Return the [x, y] coordinate for the center point of the cell that contains the specified text.  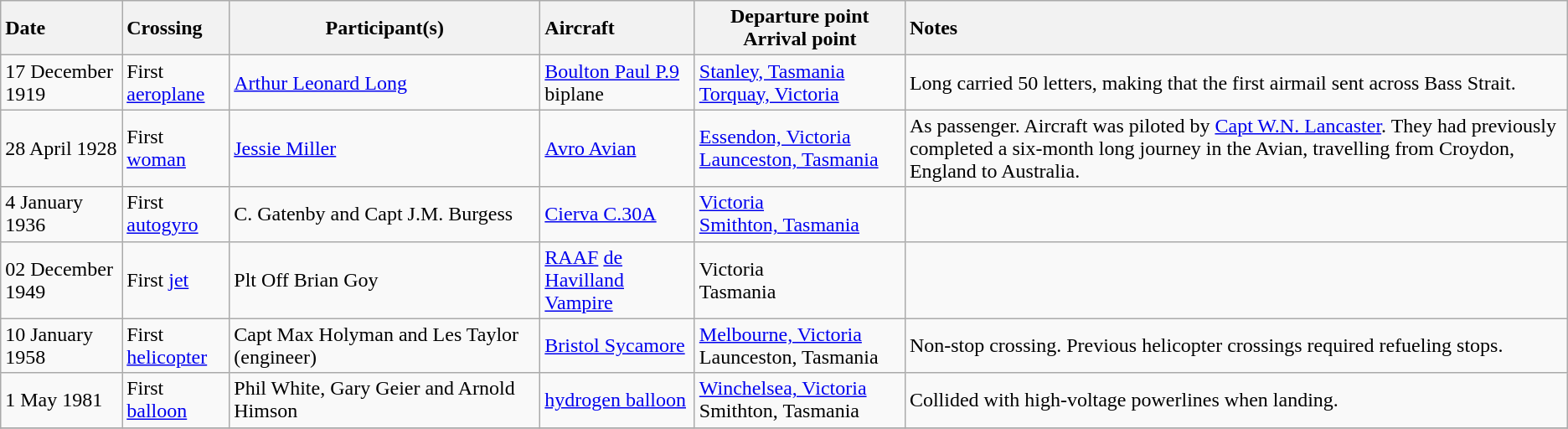
4 January 1936 [62, 214]
VictoriaSmithton, Tasmania [799, 214]
First jet [176, 280]
10 January 1958 [62, 345]
Aircraft [617, 28]
28 April 1928 [62, 148]
17 December 1919 [62, 82]
VictoriaTasmania [799, 280]
Collided with high-voltage powerlines when landing. [1236, 401]
First helicopter [176, 345]
Jessie Miller [385, 148]
First woman [176, 148]
Cierva C.30A [617, 214]
Phil White, Gary Geier and Arnold Himson [385, 401]
C. Gatenby and Capt J.M. Burgess [385, 214]
Stanley, TasmaniaTorquay, Victoria [799, 82]
RAAF de Havilland Vampire [617, 280]
Boulton Paul P.9 biplane [617, 82]
Crossing [176, 28]
Essendon, VictoriaLaunceston, Tasmania [799, 148]
Melbourne, VictoriaLaunceston, Tasmania [799, 345]
First aeroplane [176, 82]
Date [62, 28]
Departure point Arrival point [799, 28]
First autogyro [176, 214]
Long carried 50 letters, making that the first airmail sent across Bass Strait. [1236, 82]
1 May 1981 [62, 401]
Participant(s) [385, 28]
Winchelsea, VictoriaSmithton, Tasmania [799, 401]
First balloon [176, 401]
Avro Avian [617, 148]
hydrogen balloon [617, 401]
Plt Off Brian Goy [385, 280]
02 December 1949 [62, 280]
Bristol Sycamore [617, 345]
Notes [1236, 28]
Arthur Leonard Long [385, 82]
Capt Max Holyman and Les Taylor (engineer) [385, 345]
Non-stop crossing. Previous helicopter crossings required refueling stops. [1236, 345]
